Return the (x, y) coordinate for the center point of the cell that contains the specified text.  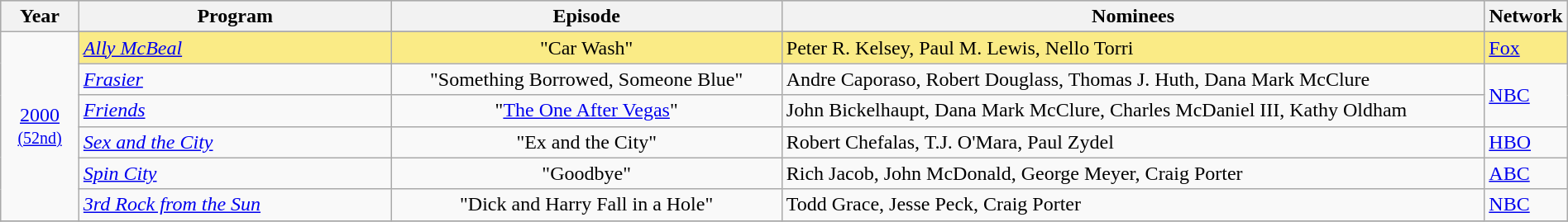
2000(52nd) (40, 126)
Program (235, 17)
3rd Rock from the Sun (235, 205)
"The One After Vegas" (586, 111)
Peter R. Kelsey, Paul M. Lewis, Nello Torri (1133, 48)
Frasier (235, 79)
Fox (1526, 48)
Andre Caporaso, Robert Douglass, Thomas J. Huth, Dana Mark McClure (1133, 79)
Robert Chefalas, T.J. O'Mara, Paul Zydel (1133, 142)
"Goodbye" (586, 173)
Spin City (235, 173)
Episode (586, 17)
HBO (1526, 142)
Rich Jacob, John McDonald, George Meyer, Craig Porter (1133, 173)
Nominees (1133, 17)
Todd Grace, Jesse Peck, Craig Porter (1133, 205)
Friends (235, 111)
John Bickelhaupt, Dana Mark McClure, Charles McDaniel III, Kathy Oldham (1133, 111)
Year (40, 17)
"Dick and Harry Fall in a Hole" (586, 205)
"Ex and the City" (586, 142)
Ally McBeal (235, 48)
ABC (1526, 173)
"Car Wash" (586, 48)
Network (1526, 17)
Sex and the City (235, 142)
"Something Borrowed, Someone Blue" (586, 79)
